Capture the cell that displays the provided text and extract its [x, y] central coordinate. 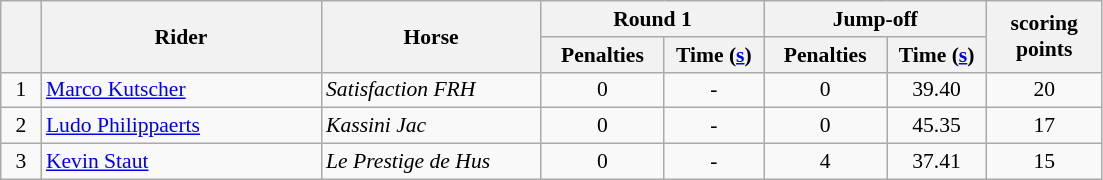
Le Prestige de Hus [431, 162]
Horse [431, 36]
Kevin Staut [181, 162]
17 [1044, 126]
3 [21, 162]
Satisfaction FRH [431, 90]
37.41 [936, 162]
Kassini Jac [431, 126]
1 [21, 90]
39.40 [936, 90]
scoringpoints [1044, 36]
Jump-off [876, 19]
20 [1044, 90]
45.35 [936, 126]
Round 1 [652, 19]
Rider [181, 36]
2 [21, 126]
4 [826, 162]
15 [1044, 162]
Marco Kutscher [181, 90]
Ludo Philippaerts [181, 126]
